From the cell containing the given text, extract its center point as (X, Y) coordinate. 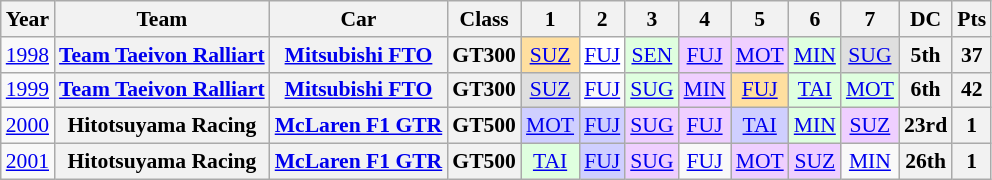
6th (926, 90)
Pts (972, 19)
4 (705, 19)
DC (926, 19)
Team (162, 19)
5 (760, 19)
2 (602, 19)
1999 (28, 90)
Class (484, 19)
23rd (926, 126)
7 (870, 19)
42 (972, 90)
SEN (652, 55)
5th (926, 55)
1998 (28, 55)
3 (652, 19)
Car (359, 19)
37 (972, 55)
2000 (28, 126)
2001 (28, 162)
Year (28, 19)
6 (815, 19)
26th (926, 162)
